Scan for the cell matching the given text and deliver its [x, y] coordinate at center. 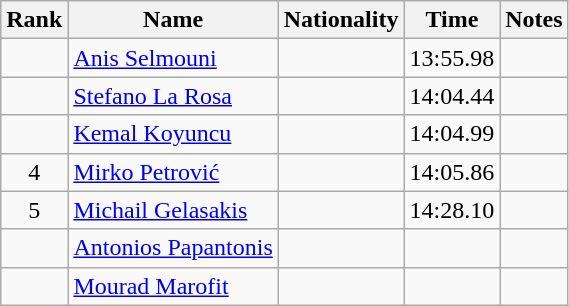
5 [34, 210]
Anis Selmouni [173, 58]
14:28.10 [452, 210]
Nationality [341, 20]
Michail Gelasakis [173, 210]
Time [452, 20]
Antonios Papantonis [173, 248]
13:55.98 [452, 58]
Name [173, 20]
Rank [34, 20]
Notes [534, 20]
Kemal Koyuncu [173, 134]
4 [34, 172]
14:04.44 [452, 96]
Mourad Marofit [173, 286]
14:05.86 [452, 172]
Stefano La Rosa [173, 96]
14:04.99 [452, 134]
Mirko Petrović [173, 172]
